For the text-containing cell, return its midpoint in (x, y) coordinate format. 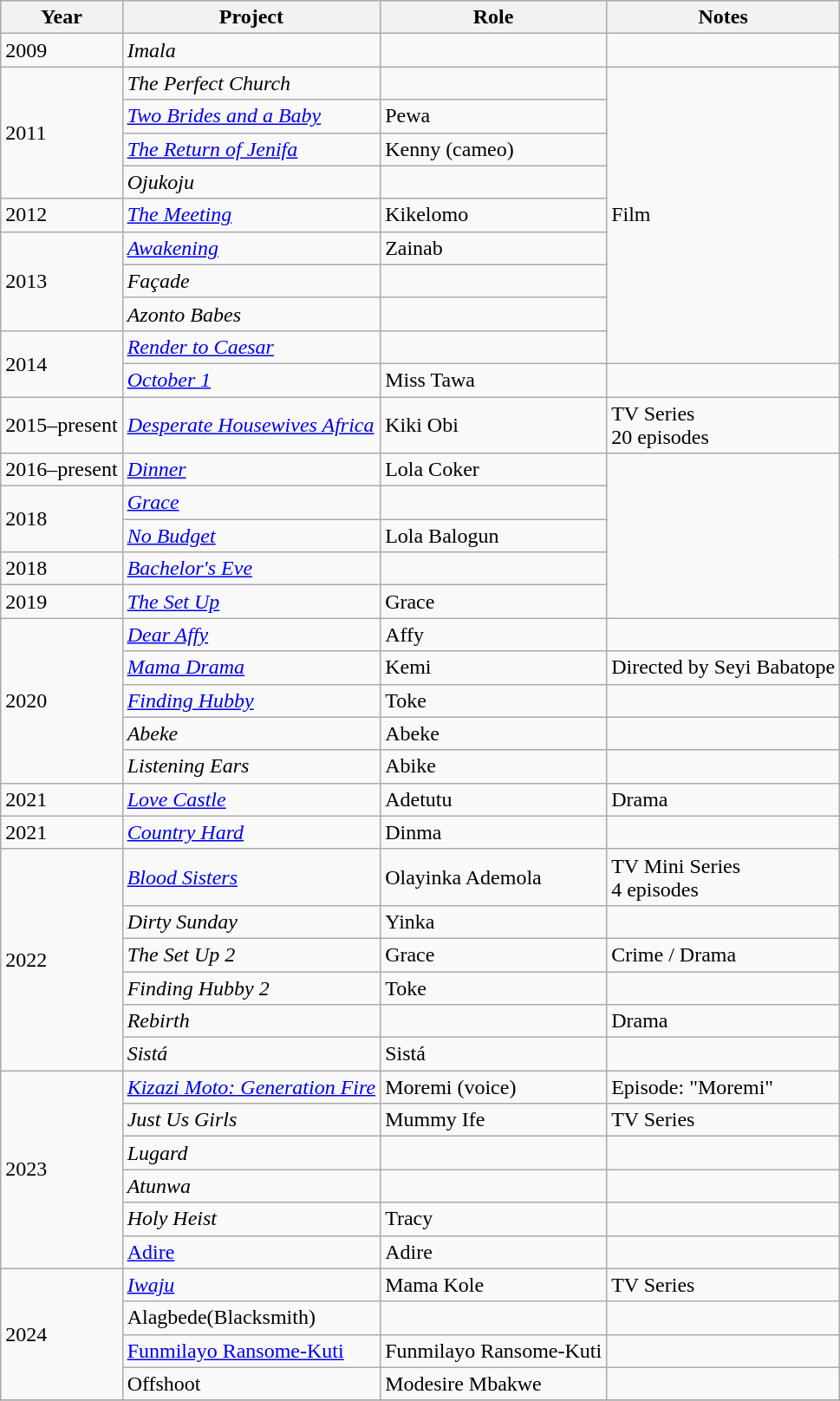
2019 (62, 602)
Pewa (494, 116)
TV Mini Series4 episodes (723, 877)
2009 (62, 50)
Finding Hubby (251, 700)
2015–present (62, 425)
Year (62, 17)
Azonto Babes (251, 314)
Listening Ears (251, 766)
TV Series20 episodes (723, 425)
Desperate Housewives Africa (251, 425)
Render to Caesar (251, 347)
Role (494, 17)
Atunwa (251, 1186)
Moremi (voice) (494, 1087)
October 1 (251, 380)
Two Brides and a Baby (251, 116)
2016–present (62, 470)
Kikelomo (494, 215)
Affy (494, 635)
Project (251, 17)
2020 (62, 700)
Lola Balogun (494, 536)
Dear Affy (251, 635)
Awakening (251, 248)
Lugard (251, 1153)
Finding Hubby 2 (251, 987)
The Perfect Church (251, 83)
Directed by Seyi Babatope (723, 668)
Dirty Sunday (251, 922)
The Return of Jenifa (251, 149)
Dinma (494, 832)
Notes (723, 17)
2022 (62, 959)
Yinka (494, 922)
Abike (494, 766)
Miss Tawa (494, 380)
Iwaju (251, 1285)
Holy Heist (251, 1219)
Ojukoju (251, 182)
Modesire Mbakwe (494, 1384)
Mummy Ife (494, 1120)
Mama Kole (494, 1285)
Bachelor's Eve (251, 569)
Olayinka Ademola (494, 877)
2014 (62, 363)
Crime / Drama (723, 955)
Tracy (494, 1219)
Country Hard (251, 832)
2023 (62, 1170)
Offshoot (251, 1384)
Dinner (251, 470)
Rebirth (251, 1021)
2024 (62, 1334)
Just Us Girls (251, 1120)
2011 (62, 133)
Alagbede(Blacksmith) (251, 1318)
Kemi (494, 668)
No Budget (251, 536)
2012 (62, 215)
Adetutu (494, 799)
Imala (251, 50)
Episode: "Moremi" (723, 1087)
Mama Drama (251, 668)
Zainab (494, 248)
2013 (62, 281)
Lola Coker (494, 470)
Blood Sisters (251, 877)
Kiki Obi (494, 425)
Kenny (cameo) (494, 149)
Kizazi Moto: Generation Fire (251, 1087)
The Meeting (251, 215)
Film (723, 215)
Love Castle (251, 799)
The Set Up (251, 602)
The Set Up 2 (251, 955)
Façade (251, 281)
